Detect which cell encompasses the target text, then output its (X, Y) center coordinate. 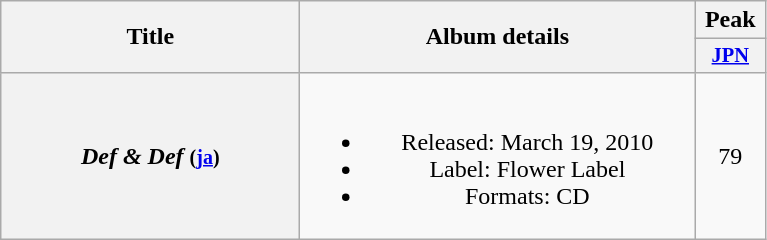
Released: March 19, 2010Label: Flower LabelFormats: CD (498, 156)
Peak (730, 20)
JPN (730, 56)
Def & Def (ja) (150, 156)
79 (730, 156)
Album details (498, 37)
Title (150, 37)
